Extract the (X, Y) coordinate from the center of the cell holding the provided text.  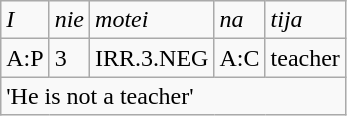
motei (152, 20)
A:C (240, 58)
teacher (305, 58)
I (25, 20)
IRR.3.NEG (152, 58)
tija (305, 20)
A:P (25, 58)
'He is not a teacher' (174, 96)
3 (69, 58)
na (240, 20)
nie (69, 20)
